Find where the given text appears and provide that cell's center as [x, y] coordinate. 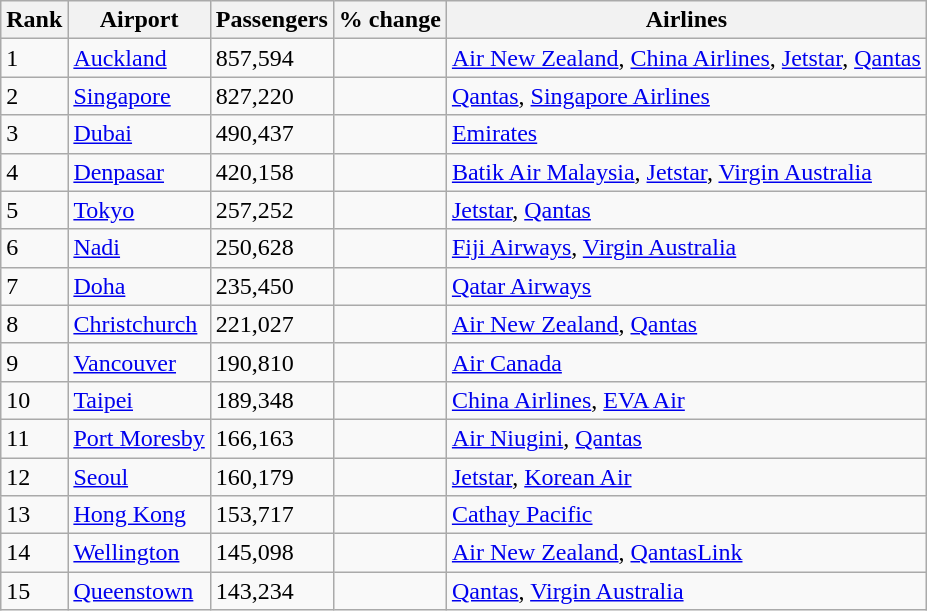
Jetstar, Qantas [686, 210]
145,098 [272, 553]
15 [34, 591]
Air New Zealand, China Airlines, Jetstar, Qantas [686, 58]
6 [34, 248]
221,027 [272, 324]
Doha [139, 286]
857,594 [272, 58]
11 [34, 438]
8 [34, 324]
257,252 [272, 210]
827,220 [272, 96]
250,628 [272, 248]
% change [390, 20]
Cathay Pacific [686, 515]
Jetstar, Korean Air [686, 477]
Air New Zealand, Qantas [686, 324]
Tokyo [139, 210]
Hong Kong [139, 515]
190,810 [272, 362]
Airlines [686, 20]
420,158 [272, 172]
160,179 [272, 477]
Denpasar [139, 172]
Air Niugini, Qantas [686, 438]
9 [34, 362]
Seoul [139, 477]
Christchurch [139, 324]
4 [34, 172]
China Airlines, EVA Air [686, 400]
5 [34, 210]
10 [34, 400]
13 [34, 515]
490,437 [272, 134]
Emirates [686, 134]
Qatar Airways [686, 286]
Singapore [139, 96]
12 [34, 477]
Nadi [139, 248]
Queenstown [139, 591]
Air New Zealand, QantasLink [686, 553]
Qantas, Singapore Airlines [686, 96]
153,717 [272, 515]
14 [34, 553]
3 [34, 134]
Qantas, Virgin Australia [686, 591]
235,450 [272, 286]
7 [34, 286]
Vancouver [139, 362]
Rank [34, 20]
166,163 [272, 438]
2 [34, 96]
189,348 [272, 400]
Port Moresby [139, 438]
1 [34, 58]
Passengers [272, 20]
Fiji Airways, Virgin Australia [686, 248]
Batik Air Malaysia, Jetstar, Virgin Australia [686, 172]
Air Canada [686, 362]
Airport [139, 20]
Auckland [139, 58]
Taipei [139, 400]
Dubai [139, 134]
Wellington [139, 553]
143,234 [272, 591]
